For the text-containing cell, return its midpoint in (x, y) coordinate format. 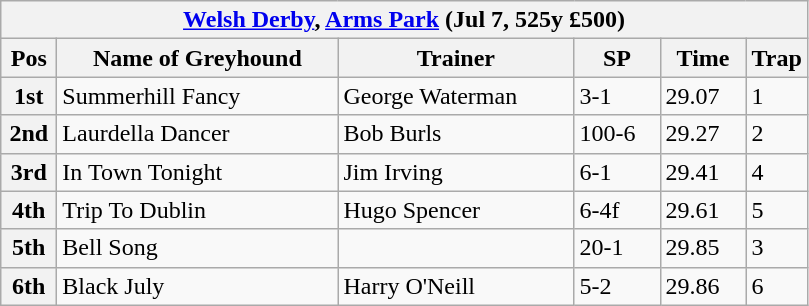
Jim Irving (456, 172)
2nd (29, 134)
5-2 (617, 286)
Summerhill Fancy (198, 96)
6-4f (617, 210)
4 (776, 172)
6th (29, 286)
Harry O'Neill (456, 286)
George Waterman (456, 96)
29.07 (703, 96)
29.41 (703, 172)
6 (776, 286)
2 (776, 134)
In Town Tonight (198, 172)
1 (776, 96)
1st (29, 96)
20-1 (617, 248)
100-6 (617, 134)
Time (703, 58)
3-1 (617, 96)
SP (617, 58)
Welsh Derby, Arms Park (Jul 7, 525y £500) (404, 20)
Black July (198, 286)
29.27 (703, 134)
5th (29, 248)
29.86 (703, 286)
6-1 (617, 172)
3 (776, 248)
Bell Song (198, 248)
Pos (29, 58)
4th (29, 210)
3rd (29, 172)
Trap (776, 58)
29.61 (703, 210)
Trainer (456, 58)
29.85 (703, 248)
Hugo Spencer (456, 210)
Laurdella Dancer (198, 134)
Bob Burls (456, 134)
Name of Greyhound (198, 58)
5 (776, 210)
Trip To Dublin (198, 210)
